Search for the cell housing the specified text and yield its (x, y) center coordinate. 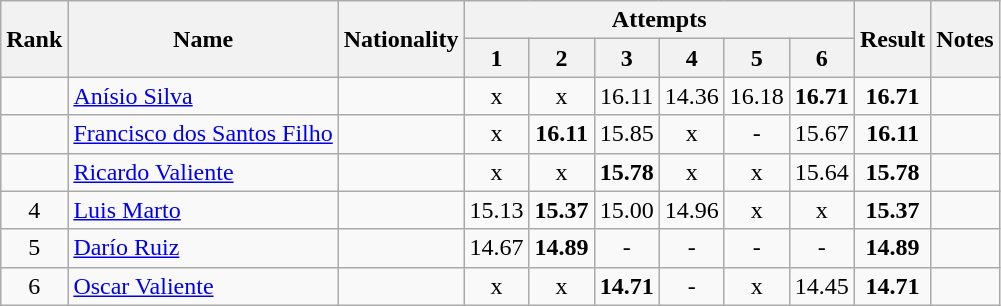
3 (626, 58)
Rank (34, 39)
Notes (965, 39)
15.13 (496, 210)
Anísio Silva (203, 96)
14.96 (692, 210)
1 (496, 58)
Ricardo Valiente (203, 172)
Name (203, 39)
Attempts (659, 20)
15.00 (626, 210)
Luis Marto (203, 210)
Nationality (401, 39)
Oscar Valiente (203, 286)
Result (892, 39)
14.45 (822, 286)
2 (562, 58)
Darío Ruiz (203, 248)
15.67 (822, 134)
15.85 (626, 134)
14.36 (692, 96)
15.64 (822, 172)
16.18 (756, 96)
14.67 (496, 248)
Francisco dos Santos Filho (203, 134)
